Capture the cell that displays the provided text and extract its (x, y) central coordinate. 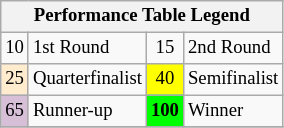
15 (164, 48)
40 (164, 80)
Runner-up (87, 112)
65 (15, 112)
10 (15, 48)
Performance Table Legend (142, 16)
1st Round (87, 48)
100 (164, 112)
Winner (232, 112)
Quarterfinalist (87, 80)
2nd Round (232, 48)
25 (15, 80)
Semifinalist (232, 80)
